Output the (X, Y) coordinate of the center of the cell containing the given text.  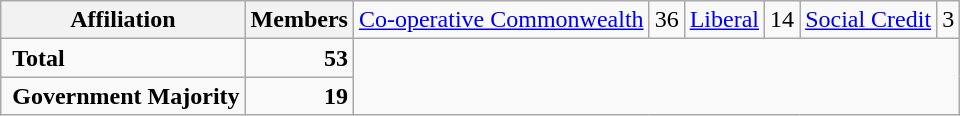
Social Credit (868, 20)
Members (299, 20)
Liberal (724, 20)
Total (123, 58)
3 (948, 20)
53 (299, 58)
19 (299, 96)
36 (666, 20)
Co-operative Commonwealth (501, 20)
Affiliation (123, 20)
Government Majority (123, 96)
14 (782, 20)
